Output the [x, y] coordinate of the center of the cell containing the given text.  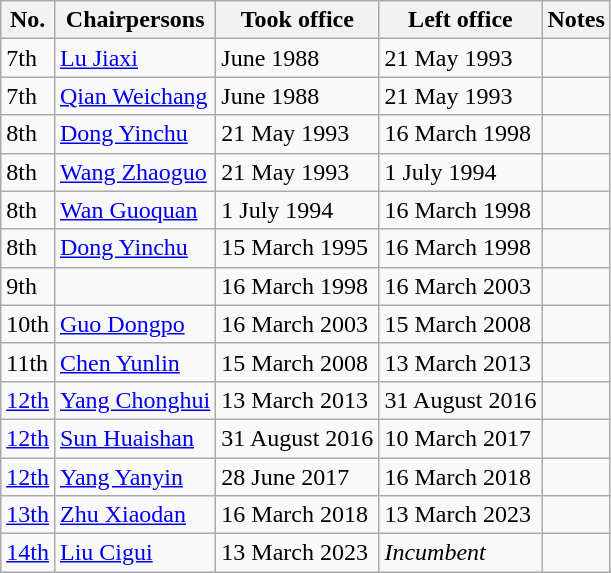
Wang Zhaoguo [134, 172]
Yang Yanyin [134, 477]
10th [28, 324]
9th [28, 286]
Incumbent [460, 553]
Yang Chonghui [134, 400]
13th [28, 515]
Zhu Xiaodan [134, 515]
15 March 1995 [298, 248]
Left office [460, 20]
Sun Huaishan [134, 438]
14th [28, 553]
Guo Dongpo [134, 324]
Qian Weichang [134, 96]
11th [28, 362]
Chen Yunlin [134, 362]
Notes [576, 20]
Took office [298, 20]
Chairpersons [134, 20]
Wan Guoquan [134, 210]
10 March 2017 [460, 438]
28 June 2017 [298, 477]
Liu Cigui [134, 553]
No. [28, 20]
Lu Jiaxi [134, 58]
